Search for the cell housing the specified text and yield its [X, Y] center coordinate. 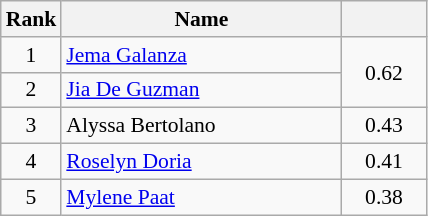
5 [32, 197]
4 [32, 162]
Mylene Paat [201, 197]
0.43 [384, 126]
Alyssa Bertolano [201, 126]
0.62 [384, 72]
0.38 [384, 197]
Jia De Guzman [201, 90]
0.41 [384, 162]
Roselyn Doria [201, 162]
Rank [32, 19]
3 [32, 126]
Jema Galanza [201, 55]
1 [32, 55]
Name [201, 19]
2 [32, 90]
